For the text-containing cell, return its midpoint in [x, y] coordinate format. 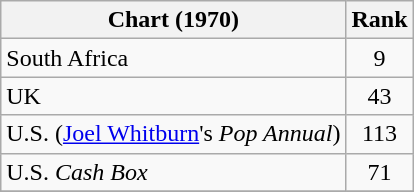
U.S. (Joel Whitburn's Pop Annual) [174, 134]
U.S. Cash Box [174, 172]
113 [380, 134]
Rank [380, 20]
Chart (1970) [174, 20]
43 [380, 96]
71 [380, 172]
9 [380, 58]
South Africa [174, 58]
UK [174, 96]
